Output the [x, y] coordinate of the center of the cell containing the given text.  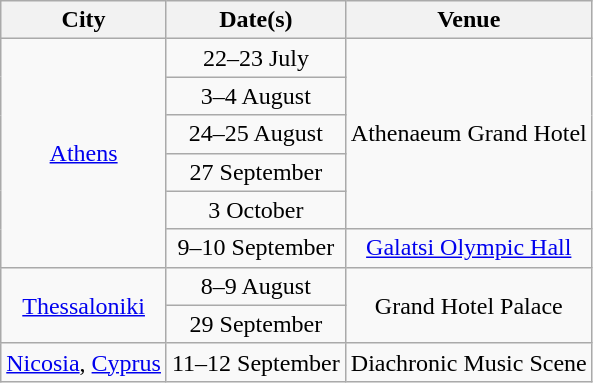
Grand Hotel Palace [468, 305]
Venue [468, 20]
29 September [256, 324]
8–9 August [256, 286]
Nicosia, Cyprus [84, 362]
Thessaloniki [84, 305]
Athenaeum Grand Hotel [468, 134]
11–12 September [256, 362]
Galatsi Olympic Hall [468, 248]
3–4 August [256, 96]
27 September [256, 172]
24–25 August [256, 134]
22–23 July [256, 58]
Athens [84, 153]
9–10 September [256, 248]
Date(s) [256, 20]
Diachronic Music Scene [468, 362]
3 October [256, 210]
City [84, 20]
